Scan for the cell matching the given text and deliver its [x, y] coordinate at center. 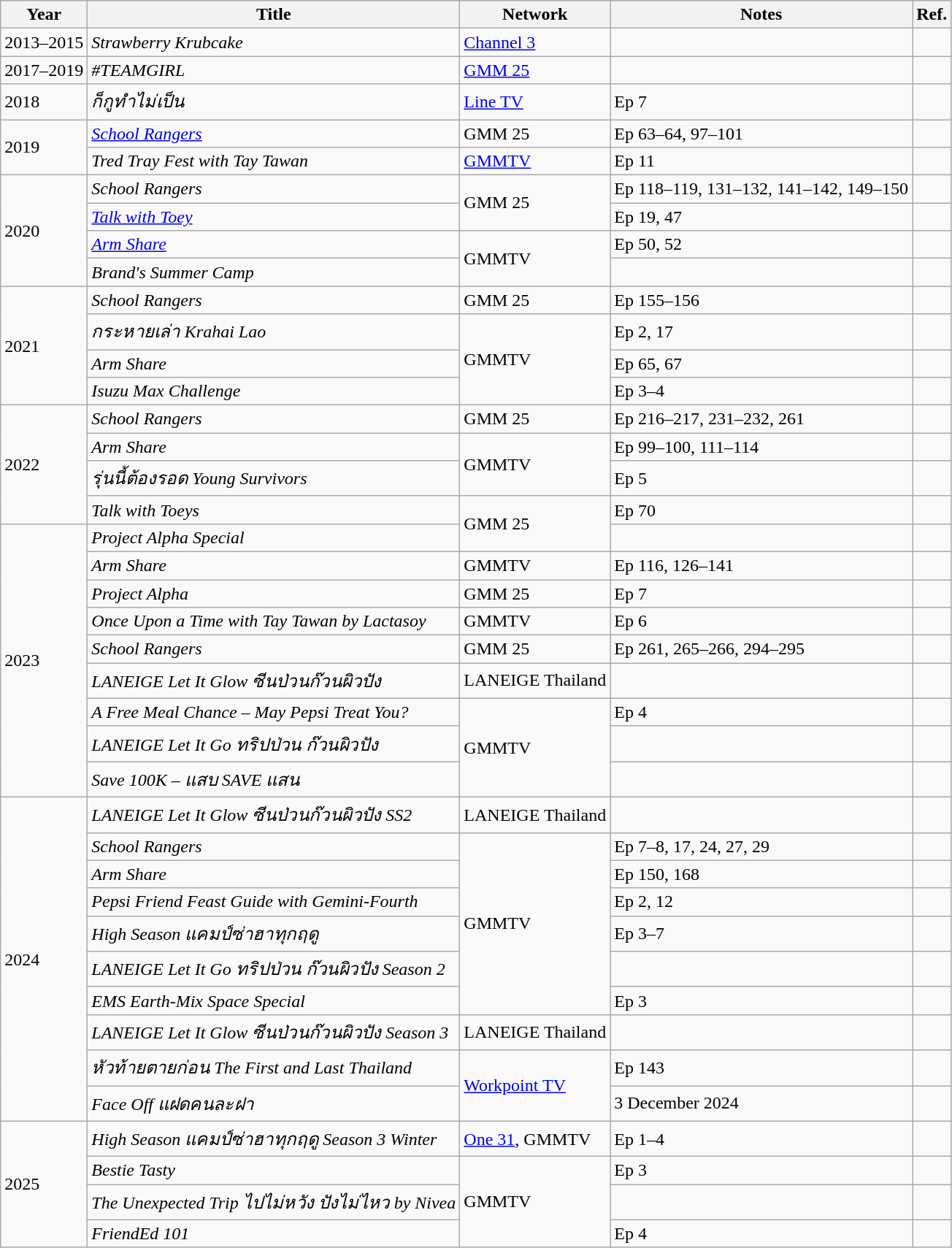
High Season แคมป์ซ่าฮาทุกฤดู [274, 933]
Ep 118–119, 131–132, 141–142, 149–150 [761, 189]
One 31, GMMTV [535, 1139]
Ep 19, 47 [761, 217]
Pepsi Friend Feast Guide with Gemini-Fourth [274, 902]
Isuzu Max Challenge [274, 391]
Talk with Toeys [274, 510]
Network [535, 15]
High Season แคมป์ซ่าฮาทุกฤดู Season 3 Winter [274, 1139]
Ep 65, 67 [761, 363]
Ep 99–100, 111–114 [761, 447]
2025 [44, 1184]
Ep 2, 17 [761, 332]
Ep 3–4 [761, 391]
Ep 216–217, 231–232, 261 [761, 419]
2024 [44, 959]
Title [274, 15]
LANEIGE Let It Glow ซีนป่วนก๊วนผิวปัง SS2 [274, 815]
LANEIGE Let It Glow ซีนป่วนก๊วนผิวปัง [274, 681]
FriendEd 101 [274, 1233]
A Free Meal Chance – May Pepsi Treat You? [274, 712]
Strawberry Krubcake [274, 42]
Ep 143 [761, 1068]
Ep 7–8, 17, 24, 27, 29 [761, 846]
Project Alpha [274, 594]
Ep 3–7 [761, 933]
Tred Tray Fest with Tay Tawan [274, 161]
2022 [44, 464]
Project Alpha Special [274, 537]
Face Off แฝดคนละฝา [274, 1103]
Ep 11 [761, 161]
Once Upon a Time with Tay Tawan by Lactasoy [274, 621]
Ep 6 [761, 621]
LANEIGE Let It Go ทริปป่วน ก๊วนผิวปัง Season 2 [274, 970]
Ep 1–4 [761, 1139]
Save 100K – แสบ SAVE แสน [274, 780]
หัวท้ายตายก่อน The First and Last Thailand [274, 1068]
2018 [44, 102]
Year [44, 15]
#TEAMGIRL [274, 70]
2021 [44, 346]
2017–2019 [44, 70]
Ep 63–64, 97–101 [761, 134]
2019 [44, 148]
LANEIGE Let It Glow ซีนป่วนก๊วนผิวปัง Season 3 [274, 1033]
The Unexpected Trip ไปไม่หวัง ปังไม่ไหว by Nivea [274, 1202]
3 December 2024 [761, 1103]
ก็กูทําไม่เป็น [274, 102]
Ep 261, 265–266, 294–295 [761, 649]
Ep 70 [761, 510]
LANEIGE Let It Go ทริปป่วน ก๊วนผิวปัง [274, 743]
กระหายเล่า Krahai Lao [274, 332]
Brand's Summer Camp [274, 272]
Talk with Toey [274, 217]
Bestie Tasty [274, 1171]
Line TV [535, 102]
Ep 5 [761, 479]
2023 [44, 660]
EMS Earth-Mix Space Special [274, 1000]
Ep 155–156 [761, 300]
Channel 3 [535, 42]
Ref. [932, 15]
Ep 150, 168 [761, 874]
2020 [44, 231]
Ep 50, 52 [761, 245]
Notes [761, 15]
2013–2015 [44, 42]
รุ่นนี้ต้องรอด Young Survivors [274, 479]
Workpoint TV [535, 1085]
Ep 116, 126–141 [761, 565]
Ep 2, 12 [761, 902]
